Return the (X, Y) coordinate for the center point of the cell that contains the specified text.  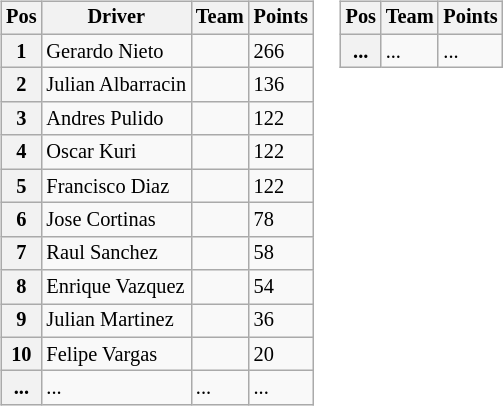
Driver (116, 18)
3 (21, 119)
136 (281, 85)
9 (21, 321)
Julian Albarracin (116, 85)
Enrique Vazquez (116, 287)
20 (281, 354)
Francisco Diaz (116, 186)
Julian Martinez (116, 321)
78 (281, 220)
10 (21, 354)
7 (21, 253)
5 (21, 186)
36 (281, 321)
Raul Sanchez (116, 253)
Felipe Vargas (116, 354)
8 (21, 287)
2 (21, 85)
Andres Pulido (116, 119)
Oscar Kuri (116, 152)
54 (281, 287)
1 (21, 51)
Jose Cortinas (116, 220)
266 (281, 51)
Gerardo Nieto (116, 51)
58 (281, 253)
6 (21, 220)
4 (21, 152)
